Capture the cell that displays the provided text and extract its [x, y] central coordinate. 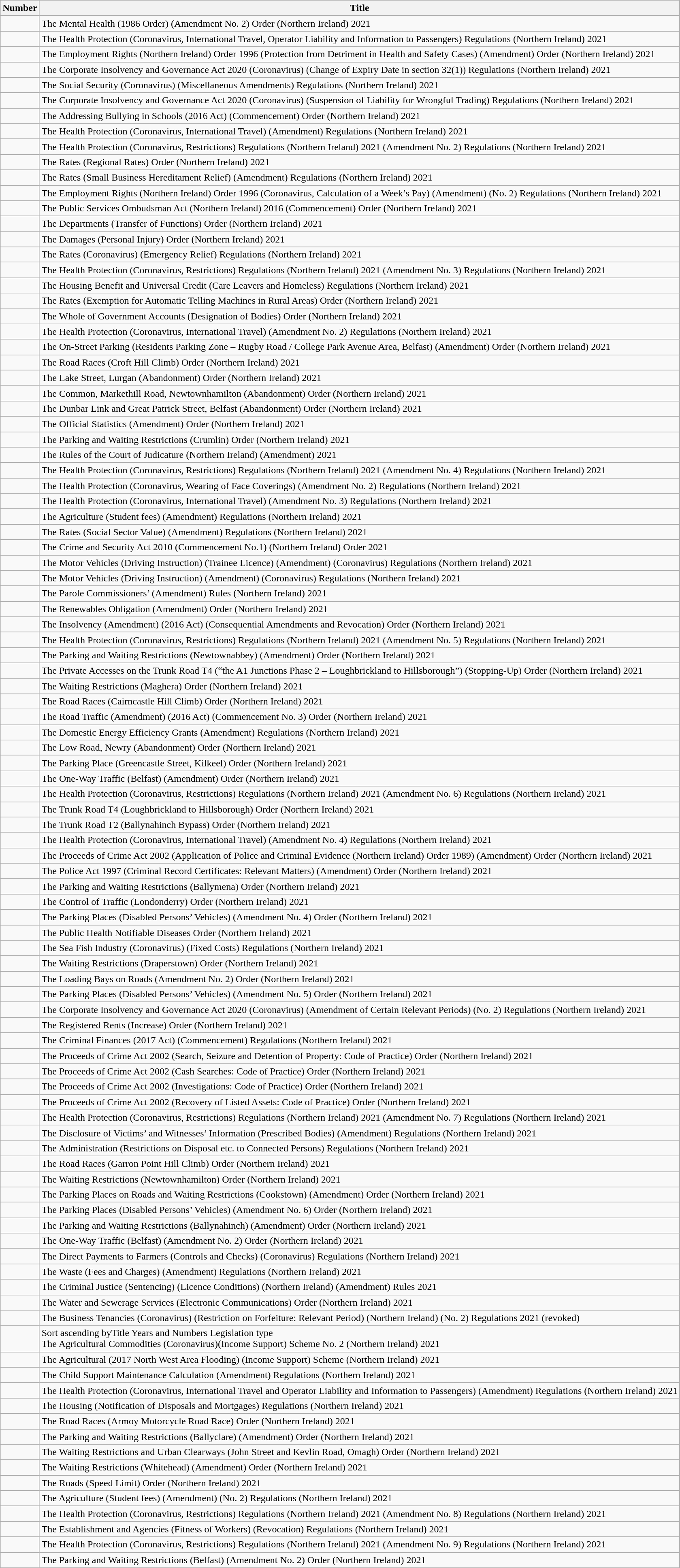
The Water and Sewerage Services (Electronic Communications) Order (Northern Ireland) 2021 [360, 1302]
The Establishment and Agencies (Fitness of Workers) (Revocation) Regulations (Northern Ireland) 2021 [360, 1529]
The Health Protection (Coronavirus, Restrictions) Regulations (Northern Ireland) 2021 (Amendment No. 6) Regulations (Northern Ireland) 2021 [360, 794]
The Registered Rents (Increase) Order (Northern Ireland) 2021 [360, 1025]
The Disclosure of Victims’ and Witnesses’ Information (Prescribed Bodies) (Amendment) Regulations (Northern Ireland) 2021 [360, 1133]
The Proceeds of Crime Act 2002 (Recovery of Listed Assets: Code of Practice) Order (Northern Ireland) 2021 [360, 1102]
The Agricultural (2017 North West Area Flooding) (Income Support) Scheme (Northern Ireland) 2021 [360, 1360]
The Direct Payments to Farmers (Controls and Checks) (Coronavirus) Regulations (Northern Ireland) 2021 [360, 1256]
The Crime and Security Act 2010 (Commencement No.1) (Northern Ireland) Order 2021 [360, 547]
The Mental Health (1986 Order) (Amendment No. 2) Order (Northern Ireland) 2021 [360, 23]
The Proceeds of Crime Act 2002 (Cash Searches: Code of Practice) Order (Northern Ireland) 2021 [360, 1071]
The Public Services Ombudsman Act (Northern Ireland) 2016 (Commencement) Order (Northern Ireland) 2021 [360, 208]
The Parking Places (Disabled Persons’ Vehicles) (Amendment No. 4) Order (Northern Ireland) 2021 [360, 917]
The Lake Street, Lurgan (Abandonment) Order (Northern Ireland) 2021 [360, 378]
The Road Races (Garron Point Hill Climb) Order (Northern Ireland) 2021 [360, 1164]
The Administration (Restrictions on Disposal etc. to Connected Persons) Regulations (Northern Ireland) 2021 [360, 1148]
The Business Tenancies (Coronavirus) (Restriction on Forfeiture: Relevant Period) (Northern Ireland) (No. 2) Regulations 2021 (revoked) [360, 1318]
The Criminal Finances (2017 Act) (Commencement) Regulations (Northern Ireland) 2021 [360, 1040]
The Roads (Speed Limit) Order (Northern Ireland) 2021 [360, 1483]
The Health Protection (Coronavirus, International Travel) (Amendment No. 2) Regulations (Northern Ireland) 2021 [360, 332]
The Corporate Insolvency and Governance Act 2020 (Coronavirus) (Suspension of Liability for Wrongful Trading) Regulations (Northern Ireland) 2021 [360, 100]
The One-Way Traffic (Belfast) (Amendment) Order (Northern Ireland) 2021 [360, 779]
The Road Races (Armoy Motorcycle Road Race) Order (Northern Ireland) 2021 [360, 1421]
The Health Protection (Coronavirus, Restrictions) Regulations (Northern Ireland) 2021 (Amendment No. 5) Regulations (Northern Ireland) 2021 [360, 640]
The Road Races (Croft Hill Climb) Order (Northern Ireland) 2021 [360, 362]
The Parking and Waiting Restrictions (Ballynahinch) (Amendment) Order (Northern Ireland) 2021 [360, 1225]
The Trunk Road T4 (Loughbrickland to Hillsborough) Order (Northern Ireland) 2021 [360, 809]
The Agriculture (Student fees) (Amendment) (No. 2) Regulations (Northern Ireland) 2021 [360, 1498]
The Sea Fish Industry (Coronavirus) (Fixed Costs) Regulations (Northern Ireland) 2021 [360, 948]
The Proceeds of Crime Act 2002 (Application of Police and Criminal Evidence (Northern Ireland) Order 1989) (Amendment) Order (Northern Ireland) 2021 [360, 855]
The Dunbar Link and Great Patrick Street, Belfast (Abandonment) Order (Northern Ireland) 2021 [360, 408]
The Employment Rights (Northern Ireland) Order 1996 (Protection from Detriment in Health and Safety Cases) (Amendment) Order (Northern Ireland) 2021 [360, 54]
The Waiting Restrictions (Newtownhamilton) Order (Northern Ireland) 2021 [360, 1179]
The Agriculture (Student fees) (Amendment) Regulations (Northern Ireland) 2021 [360, 517]
The Parking and Waiting Restrictions (Ballyclare) (Amendment) Order (Northern Ireland) 2021 [360, 1437]
The Parking Places (Disabled Persons’ Vehicles) (Amendment No. 6) Order (Northern Ireland) 2021 [360, 1210]
The Road Races (Cairncastle Hill Climb) Order (Northern Ireland) 2021 [360, 702]
The Motor Vehicles (Driving Instruction) (Amendment) (Coronavirus) Regulations (Northern Ireland) 2021 [360, 578]
The Rates (Small Business Hereditament Relief) (Amendment) Regulations (Northern Ireland) 2021 [360, 177]
The Addressing Bullying in Schools (2016 Act) (Commencement) Order (Northern Ireland) 2021 [360, 116]
The Loading Bays on Roads (Amendment No. 2) Order (Northern Ireland) 2021 [360, 979]
The Road Traffic (Amendment) (2016 Act) (Commencement No. 3) Order (Northern Ireland) 2021 [360, 717]
The Control of Traffic (Londonderry) Order (Northern Ireland) 2021 [360, 902]
The Health Protection (Coronavirus, International Travel) (Amendment) Regulations (Northern Ireland) 2021 [360, 131]
The Rates (Regional Rates) Order (Northern Ireland) 2021 [360, 162]
The Corporate Insolvency and Governance Act 2020 (Coronavirus) (Amendment of Certain Relevant Periods) (No. 2) Regulations (Northern Ireland) 2021 [360, 1010]
The Health Protection (Coronavirus, Restrictions) Regulations (Northern Ireland) 2021 (Amendment No. 3) Regulations (Northern Ireland) 2021 [360, 270]
The Health Protection (Coronavirus, Restrictions) Regulations (Northern Ireland) 2021 (Amendment No. 2) Regulations (Northern Ireland) 2021 [360, 147]
The Rates (Exemption for Automatic Telling Machines in Rural Areas) Order (Northern Ireland) 2021 [360, 301]
The Whole of Government Accounts (Designation of Bodies) Order (Northern Ireland) 2021 [360, 316]
The Common, Markethill Road, Newtownhamilton (Abandonment) Order (Northern Ireland) 2021 [360, 393]
The Health Protection (Coronavirus, Restrictions) Regulations (Northern Ireland) 2021 (Amendment No. 8) Regulations (Northern Ireland) 2021 [360, 1514]
The Child Support Maintenance Calculation (Amendment) Regulations (Northern Ireland) 2021 [360, 1375]
The Health Protection (Coronavirus, International Travel) (Amendment No. 4) Regulations (Northern Ireland) 2021 [360, 840]
The Health Protection (Coronavirus, Restrictions) Regulations (Northern Ireland) 2021 (Amendment No. 4) Regulations (Northern Ireland) 2021 [360, 470]
The Waiting Restrictions and Urban Clearways (John Street and Kevlin Road, Omagh) Order (Northern Ireland) 2021 [360, 1452]
The Public Health Notifiable Diseases Order (Northern Ireland) 2021 [360, 932]
The Damages (Personal Injury) Order (Northern Ireland) 2021 [360, 239]
The Waiting Restrictions (Whitehead) (Amendment) Order (Northern Ireland) 2021 [360, 1468]
The Health Protection (Coronavirus, International Travel, Operator Liability and Information to Passengers) Regulations (Northern Ireland) 2021 [360, 39]
The Waiting Restrictions (Draperstown) Order (Northern Ireland) 2021 [360, 964]
The Proceeds of Crime Act 2002 (Investigations: Code of Practice) Order (Northern Ireland) 2021 [360, 1087]
The Police Act 1997 (Criminal Record Certificates: Relevant Matters) (Amendment) Order (Northern Ireland) 2021 [360, 871]
The On-Street Parking (Residents Parking Zone – Rugby Road / College Park Avenue Area, Belfast) (Amendment) Order (Northern Ireland) 2021 [360, 347]
The Parking Places (Disabled Persons’ Vehicles) (Amendment No. 5) Order (Northern Ireland) 2021 [360, 994]
The Waiting Restrictions (Maghera) Order (Northern Ireland) 2021 [360, 686]
The Parking Place (Greencastle Street, Kilkeel) Order (Northern Ireland) 2021 [360, 763]
The Parking and Waiting Restrictions (Newtownabbey) (Amendment) Order (Northern Ireland) 2021 [360, 655]
The Social Security (Coronavirus) (Miscellaneous Amendments) Regulations (Northern Ireland) 2021 [360, 85]
The Rates (Coronavirus) (Emergency Relief) Regulations (Northern Ireland) 2021 [360, 255]
The Waste (Fees and Charges) (Amendment) Regulations (Northern Ireland) 2021 [360, 1272]
The Corporate Insolvency and Governance Act 2020 (Coronavirus) (Change of Expiry Date in section 32(1)) Regulations (Northern Ireland) 2021 [360, 70]
Number [20, 8]
The Insolvency (Amendment) (2016 Act) (Consequential Amendments and Revocation) Order (Northern Ireland) 2021 [360, 624]
The Domestic Energy Efficiency Grants (Amendment) Regulations (Northern Ireland) 2021 [360, 732]
The Health Protection (Coronavirus, Restrictions) Regulations (Northern Ireland) 2021 (Amendment No. 9) Regulations (Northern Ireland) 2021 [360, 1545]
The Health Protection (Coronavirus, International Travel) (Amendment No. 3) Regulations (Northern Ireland) 2021 [360, 501]
The Low Road, Newry (Abandonment) Order (Northern Ireland) 2021 [360, 748]
The Private Accesses on the Trunk Road T4 (“the A1 Junctions Phase 2 – Loughbrickland to Hillsborough”) (Stopping-Up) Order (Northern Ireland) 2021 [360, 670]
The One-Way Traffic (Belfast) (Amendment No. 2) Order (Northern Ireland) 2021 [360, 1241]
The Official Statistics (Amendment) Order (Northern Ireland) 2021 [360, 424]
The Housing Benefit and Universal Credit (Care Leavers and Homeless) Regulations (Northern Ireland) 2021 [360, 285]
The Health Protection (Coronavirus, Wearing of Face Coverings) (Amendment No. 2) Regulations (Northern Ireland) 2021 [360, 486]
The Criminal Justice (Sentencing) (Licence Conditions) (Northern Ireland) (Amendment) Rules 2021 [360, 1287]
The Trunk Road T2 (Ballynahinch Bypass) Order (Northern Ireland) 2021 [360, 825]
The Parking Places on Roads and Waiting Restrictions (Cookstown) (Amendment) Order (Northern Ireland) 2021 [360, 1195]
The Renewables Obligation (Amendment) Order (Northern Ireland) 2021 [360, 609]
The Rates (Social Sector Value) (Amendment) Regulations (Northern Ireland) 2021 [360, 532]
The Health Protection (Coronavirus, Restrictions) Regulations (Northern Ireland) 2021 (Amendment No. 7) Regulations (Northern Ireland) 2021 [360, 1117]
The Housing (Notification of Disposals and Mortgages) Regulations (Northern Ireland) 2021 [360, 1406]
The Parking and Waiting Restrictions (Crumlin) Order (Northern Ireland) 2021 [360, 439]
The Parking and Waiting Restrictions (Ballymena) Order (Northern Ireland) 2021 [360, 886]
The Departments (Transfer of Functions) Order (Northern Ireland) 2021 [360, 224]
The Proceeds of Crime Act 2002 (Search, Seizure and Detention of Property: Code of Practice) Order (Northern Ireland) 2021 [360, 1056]
The Parole Commissioners’ (Amendment) Rules (Northern Ireland) 2021 [360, 594]
The Motor Vehicles (Driving Instruction) (Trainee Licence) (Amendment) (Coronavirus) Regulations (Northern Ireland) 2021 [360, 563]
The Rules of the Court of Judicature (Northern Ireland) (Amendment) 2021 [360, 455]
The Parking and Waiting Restrictions (Belfast) (Amendment No. 2) Order (Northern Ireland) 2021 [360, 1560]
Title [360, 8]
